Determine the (x, y) coordinate at the center of the cell enclosing the given text.  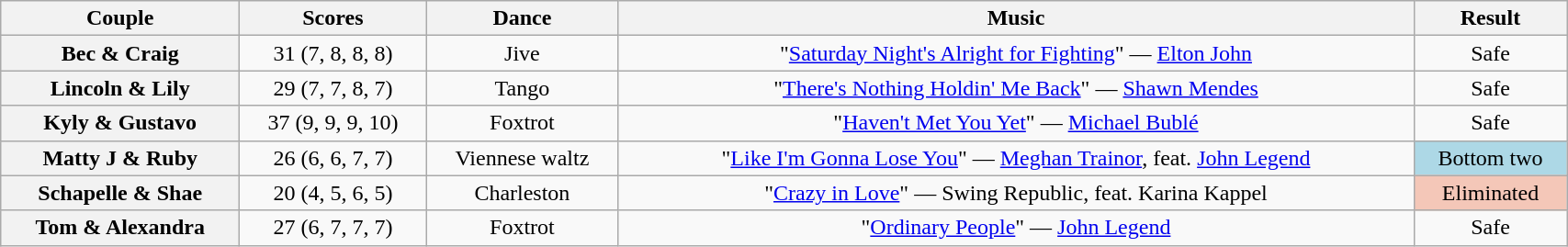
"Haven't Met You Yet" — Michael Bublé (1016, 123)
Dance (522, 18)
"There's Nothing Holdin' Me Back" — Shawn Mendes (1016, 88)
Charleston (522, 193)
27 (6, 7, 7, 7) (333, 228)
Scores (333, 18)
Viennese waltz (522, 158)
Music (1016, 18)
20 (4, 5, 6, 5) (333, 193)
"Saturday Night's Alright for Fighting" — Elton John (1016, 53)
Result (1490, 18)
"Crazy in Love" — Swing Republic, feat. Karina Kappel (1016, 193)
Schapelle & Shae (120, 193)
37 (9, 9, 9, 10) (333, 123)
Lincoln & Lily (120, 88)
Eliminated (1490, 193)
26 (6, 6, 7, 7) (333, 158)
Jive (522, 53)
"Like I'm Gonna Lose You" — Meghan Trainor, feat. John Legend (1016, 158)
Bec & Craig (120, 53)
"Ordinary People" — John Legend (1016, 228)
Bottom two (1490, 158)
31 (7, 8, 8, 8) (333, 53)
Kyly & Gustavo (120, 123)
Tango (522, 88)
Couple (120, 18)
29 (7, 7, 8, 7) (333, 88)
Matty J & Ruby (120, 158)
Tom & Alexandra (120, 228)
